Identify which cell holds the provided text, then report its (x, y) central coordinate. 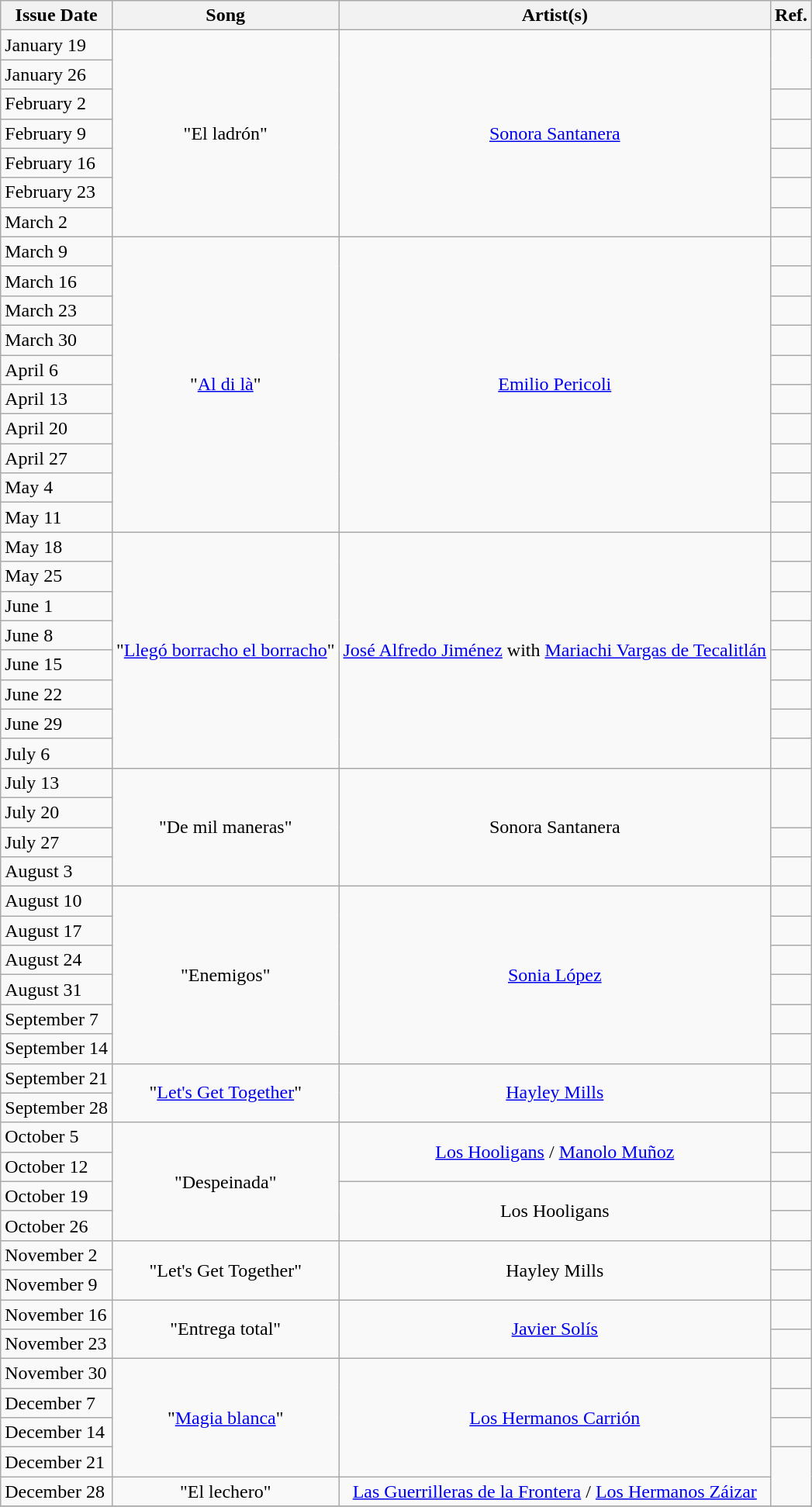
November 16 (57, 1315)
"Despeinada" (225, 1181)
December 14 (57, 1433)
Artist(s) (555, 16)
March 2 (57, 222)
April 27 (57, 458)
"Llegó borracho el borracho" (225, 650)
Javier Solís (555, 1329)
October 5 (57, 1137)
June 1 (57, 606)
October 12 (57, 1167)
"Magia blanca" (225, 1418)
April 20 (57, 429)
November 23 (57, 1344)
March 23 (57, 310)
"Entrega total" (225, 1329)
June 15 (57, 665)
March 9 (57, 251)
October 19 (57, 1196)
May 25 (57, 576)
September 7 (57, 1019)
July 13 (57, 783)
February 9 (57, 133)
Issue Date (57, 16)
December 21 (57, 1462)
January 26 (57, 74)
February 23 (57, 192)
José Alfredo Jiménez with Mariachi Vargas de Tecalitlán (555, 650)
July 27 (57, 842)
September 14 (57, 1049)
December 28 (57, 1491)
August 24 (57, 960)
"De mil maneras" (225, 827)
June 29 (57, 724)
August 31 (57, 990)
Los Hooligans (555, 1211)
April 13 (57, 399)
Los Hermanos Carrión (555, 1418)
"El lechero" (225, 1491)
"El ladrón" (225, 133)
June 8 (57, 635)
December 7 (57, 1403)
Sonia López (555, 975)
"Al di là" (225, 385)
October 26 (57, 1225)
May 18 (57, 547)
August 17 (57, 931)
September 28 (57, 1108)
February 16 (57, 163)
July 6 (57, 753)
March 16 (57, 281)
Las Guerrilleras de la Frontera / Los Hermanos Záizar (555, 1491)
"Enemigos" (225, 975)
November 30 (57, 1374)
Song (225, 16)
May 4 (57, 488)
May 11 (57, 517)
June 22 (57, 694)
April 6 (57, 370)
February 2 (57, 104)
November 9 (57, 1284)
March 30 (57, 340)
January 19 (57, 45)
November 2 (57, 1255)
July 20 (57, 812)
September 21 (57, 1078)
August 10 (57, 901)
August 3 (57, 872)
Emilio Pericoli (555, 385)
Ref. (791, 16)
Los Hooligans / Manolo Muñoz (555, 1152)
